Find where the given text appears and provide that cell's center as (x, y) coordinate. 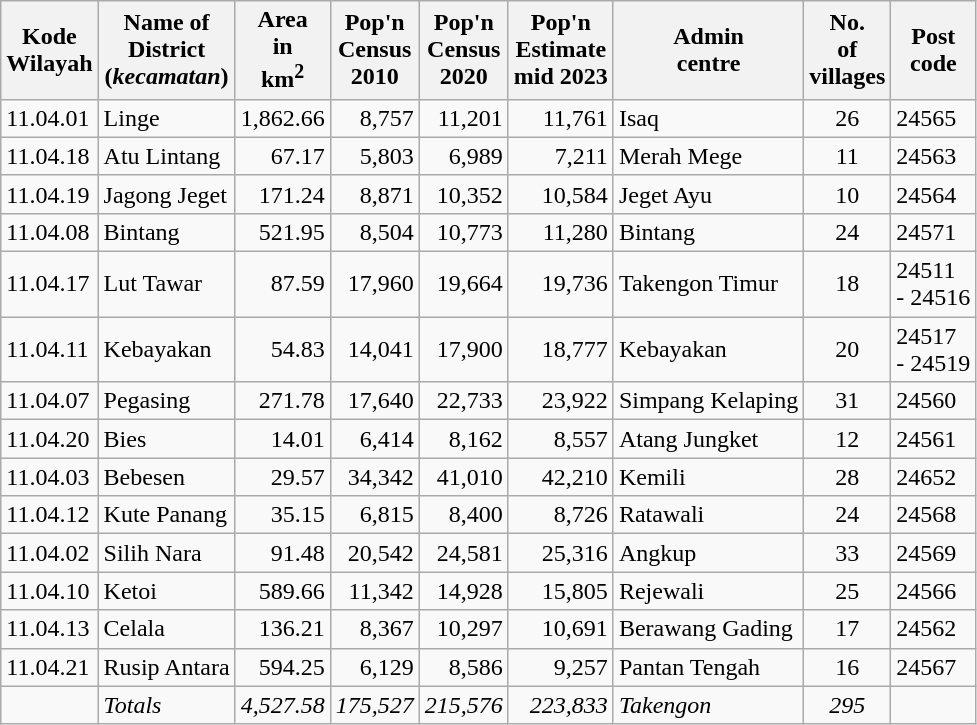
11.04.17 (50, 284)
24,581 (464, 553)
25 (848, 591)
Rejewali (708, 591)
8,400 (464, 515)
Pop'nEstimatemid 2023 (560, 50)
Totals (166, 705)
11.04.12 (50, 515)
Pantan Tengah (708, 667)
31 (848, 401)
10,773 (464, 232)
10,691 (560, 629)
14,041 (374, 350)
11,280 (560, 232)
594.25 (282, 667)
Celala (166, 629)
Silih Nara (166, 553)
11.04.19 (50, 194)
11.04.11 (50, 350)
28 (848, 477)
295 (848, 705)
11.04.08 (50, 232)
Takengon Timur (708, 284)
24562 (934, 629)
17,640 (374, 401)
19,736 (560, 284)
11.04.07 (50, 401)
Kemili (708, 477)
16 (848, 667)
24561 (934, 439)
Lut Tawar (166, 284)
22,733 (464, 401)
Admin centre (708, 50)
Ratawali (708, 515)
17,960 (374, 284)
8,586 (464, 667)
25,316 (560, 553)
4,527.58 (282, 705)
6,129 (374, 667)
Pop'nCensus2010 (374, 50)
No. ofvillages (848, 50)
11.04.02 (50, 553)
6,989 (464, 156)
Berawang Gading (708, 629)
20,542 (374, 553)
215,576 (464, 705)
24571 (934, 232)
8,162 (464, 439)
223,833 (560, 705)
11.04.03 (50, 477)
11,342 (374, 591)
271.78 (282, 401)
11.04.01 (50, 118)
19,664 (464, 284)
11,761 (560, 118)
24560 (934, 401)
Area in km2 (282, 50)
54.83 (282, 350)
11.04.21 (50, 667)
11.04.18 (50, 156)
18 (848, 284)
9,257 (560, 667)
Simpang Kelaping (708, 401)
24511- 24516 (934, 284)
24565 (934, 118)
7,211 (560, 156)
Pop'nCensus2020 (464, 50)
20 (848, 350)
Isaq (708, 118)
Takengon (708, 705)
10,352 (464, 194)
8,757 (374, 118)
Bies (166, 439)
24563 (934, 156)
67.17 (282, 156)
Merah Mege (708, 156)
Bebesen (166, 477)
Rusip Antara (166, 667)
11.04.10 (50, 591)
24564 (934, 194)
29.57 (282, 477)
24568 (934, 515)
15,805 (560, 591)
Postcode (934, 50)
11,201 (464, 118)
17,900 (464, 350)
11 (848, 156)
34,342 (374, 477)
24517- 24519 (934, 350)
Kute Panang (166, 515)
8,367 (374, 629)
6,815 (374, 515)
Atang Jungket (708, 439)
Jagong Jeget (166, 194)
42,210 (560, 477)
8,504 (374, 232)
Pegasing (166, 401)
33 (848, 553)
589.66 (282, 591)
24567 (934, 667)
11.04.20 (50, 439)
10,584 (560, 194)
17 (848, 629)
12 (848, 439)
5,803 (374, 156)
24652 (934, 477)
14.01 (282, 439)
Linge (166, 118)
11.04.13 (50, 629)
171.24 (282, 194)
175,527 (374, 705)
87.59 (282, 284)
10 (848, 194)
35.15 (282, 515)
8,871 (374, 194)
6,414 (374, 439)
Ketoi (166, 591)
1,862.66 (282, 118)
10,297 (464, 629)
24566 (934, 591)
8,557 (560, 439)
521.95 (282, 232)
Angkup (708, 553)
14,928 (464, 591)
18,777 (560, 350)
8,726 (560, 515)
Jeget Ayu (708, 194)
Name ofDistrict(kecamatan) (166, 50)
91.48 (282, 553)
26 (848, 118)
Atu Lintang (166, 156)
24569 (934, 553)
41,010 (464, 477)
KodeWilayah (50, 50)
23,922 (560, 401)
136.21 (282, 629)
